Locate the cell with the specified text and output its [x, y] center coordinate. 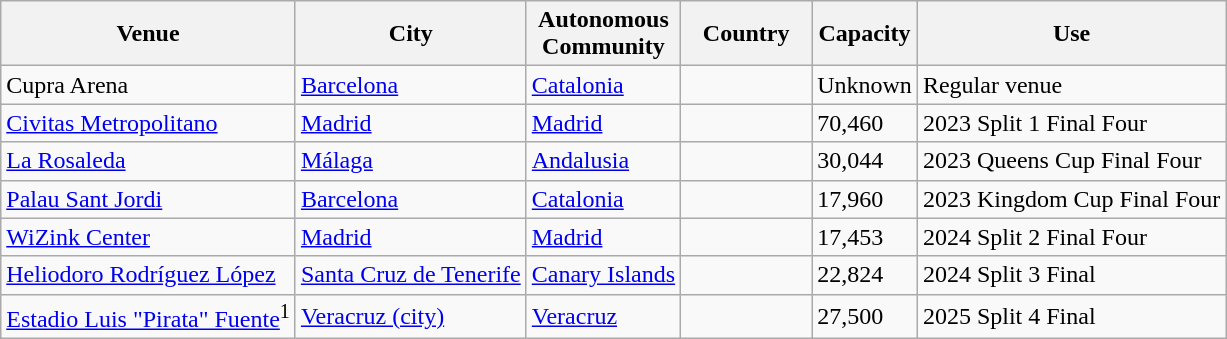
2024 Split 3 Final [1071, 275]
Regular venue [1071, 85]
Veracruz [603, 316]
Canary Islands [603, 275]
AutonomousCommunity [603, 34]
Cupra Arena [148, 85]
La Rosaleda [148, 161]
70,460 [865, 123]
30,044 [865, 161]
27,500 [865, 316]
2023 Kingdom Cup Final Four [1071, 199]
Country [746, 34]
2025 Split 4 Final [1071, 316]
17,960 [865, 199]
2024 Split 2 Final Four [1071, 237]
22,824 [865, 275]
Santa Cruz de Tenerife [410, 275]
Estadio Luis "Pirata" Fuente1 [148, 316]
Use [1071, 34]
WiZink Center [148, 237]
Veracruz (city) [410, 316]
Venue [148, 34]
Heliodoro Rodríguez López [148, 275]
Unknown [865, 85]
Palau Sant Jordi [148, 199]
17,453 [865, 237]
2023 Split 1 Final Four [1071, 123]
Málaga [410, 161]
Capacity [865, 34]
Civitas Metropolitano [148, 123]
Andalusia [603, 161]
2023 Queens Cup Final Four [1071, 161]
City [410, 34]
